From the cell containing the given text, extract its center point as (x, y) coordinate. 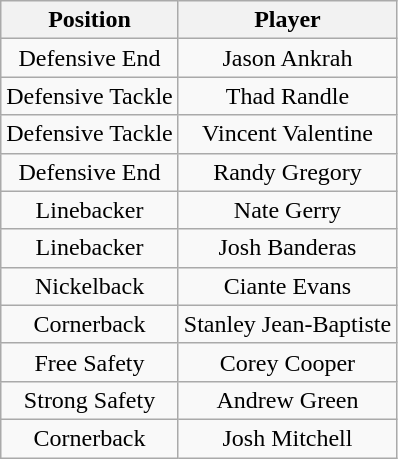
Free Safety (90, 362)
Vincent Valentine (287, 134)
Jason Ankrah (287, 58)
Strong Safety (90, 400)
Randy Gregory (287, 172)
Position (90, 20)
Corey Cooper (287, 362)
Player (287, 20)
Josh Mitchell (287, 438)
Andrew Green (287, 400)
Thad Randle (287, 96)
Nate Gerry (287, 210)
Josh Banderas (287, 248)
Nickelback (90, 286)
Stanley Jean-Baptiste (287, 324)
Ciante Evans (287, 286)
